Scan for the cell matching the given text and deliver its [x, y] coordinate at center. 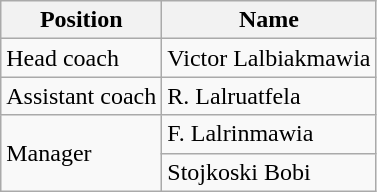
R. Lalruatfela [269, 96]
Manager [82, 153]
Victor Lalbiakmawia [269, 58]
Position [82, 20]
Stojkoski Bobi [269, 172]
F. Lalrinmawia [269, 134]
Assistant coach [82, 96]
Name [269, 20]
Head coach [82, 58]
